Return the [X, Y] coordinate for the center point of the cell that contains the specified text.  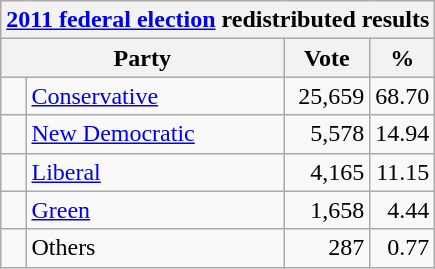
Others [155, 248]
% [402, 58]
0.77 [402, 248]
68.70 [402, 96]
2011 federal election redistributed results [218, 20]
14.94 [402, 134]
11.15 [402, 172]
Liberal [155, 172]
287 [327, 248]
4.44 [402, 210]
Vote [327, 58]
Green [155, 210]
4,165 [327, 172]
1,658 [327, 210]
Conservative [155, 96]
Party [142, 58]
5,578 [327, 134]
25,659 [327, 96]
New Democratic [155, 134]
